Extract the [x, y] coordinate from the center of the cell holding the provided text.  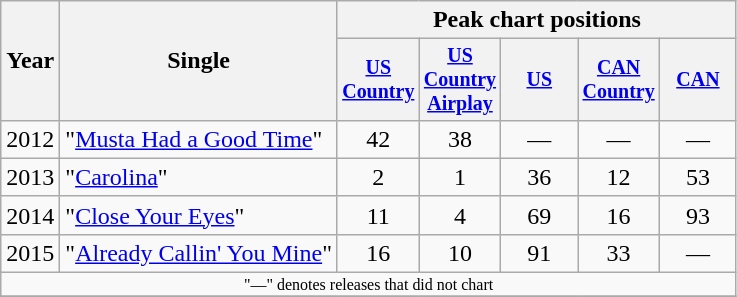
US Country Airplay [460, 80]
42 [378, 139]
"Musta Had a Good Time" [199, 139]
12 [619, 177]
36 [540, 177]
1 [460, 177]
CAN Country [619, 80]
2013 [30, 177]
CAN [698, 80]
10 [460, 253]
4 [460, 215]
Year [30, 61]
93 [698, 215]
2012 [30, 139]
Single [199, 61]
Peak chart positions [536, 20]
"Already Callin' You Mine" [199, 253]
38 [460, 139]
"Close Your Eyes" [199, 215]
2 [378, 177]
2014 [30, 215]
"—" denotes releases that did not chart [369, 285]
US Country [378, 80]
91 [540, 253]
US [540, 80]
11 [378, 215]
69 [540, 215]
2015 [30, 253]
33 [619, 253]
53 [698, 177]
"Carolina" [199, 177]
